From the cell containing the given text, extract its center point as (X, Y) coordinate. 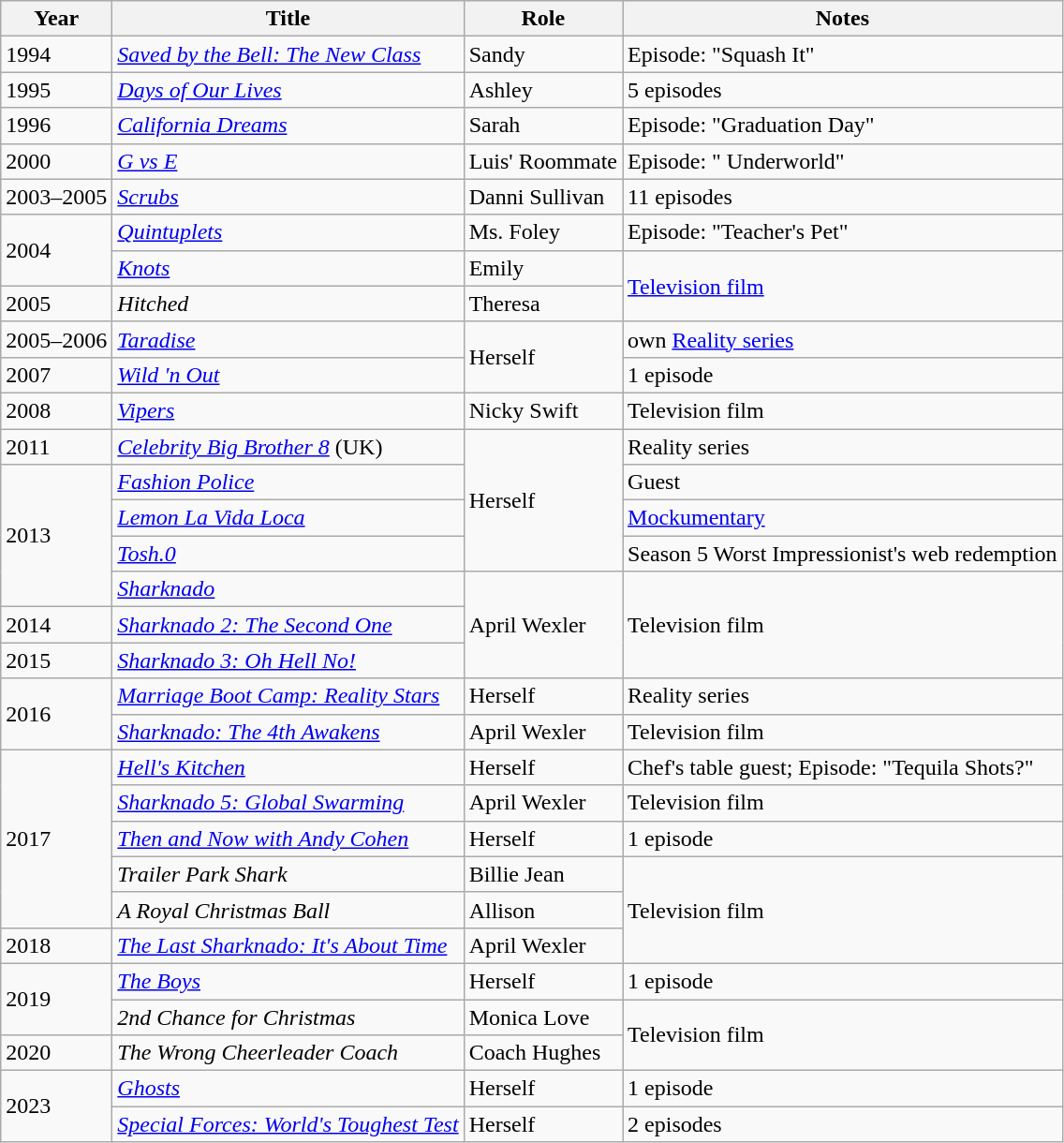
Taradise (288, 339)
Vipers (288, 410)
The Wrong Cheerleader Coach (288, 1053)
G vs E (288, 161)
2023 (56, 1106)
2018 (56, 945)
Guest (843, 482)
Wild 'n Out (288, 375)
Marriage Boot Camp: Reality Stars (288, 696)
Emily (543, 268)
Role (543, 19)
2014 (56, 625)
Knots (288, 268)
Allison (543, 910)
Fashion Police (288, 482)
Season 5 Worst Impressionist's web redemption (843, 554)
Sharknado 5: Global Swarming (288, 803)
1994 (56, 54)
Then and Now with Andy Cohen (288, 839)
Sharknado 2: The Second One (288, 625)
2008 (56, 410)
2003–2005 (56, 197)
Year (56, 19)
Trailer Park Shark (288, 874)
2004 (56, 250)
Coach Hughes (543, 1053)
Scrubs (288, 197)
2019 (56, 999)
Episode: " Underworld" (843, 161)
2 episodes (843, 1124)
Monica Love (543, 1017)
Tosh.0 (288, 554)
Billie Jean (543, 874)
Danni Sullivan (543, 197)
The Last Sharknado: It's About Time (288, 945)
1996 (56, 126)
Chef's table guest; Episode: "Tequila Shots?" (843, 767)
Saved by the Bell: The New Class (288, 54)
Notes (843, 19)
California Dreams (288, 126)
2017 (56, 839)
Mockumentary (843, 518)
Sharknado (288, 589)
Episode: "Teacher's Pet" (843, 232)
Sarah (543, 126)
2020 (56, 1053)
1995 (56, 90)
2005 (56, 304)
Episode: "Squash It" (843, 54)
5 episodes (843, 90)
11 episodes (843, 197)
Ashley (543, 90)
Episode: "Graduation Day" (843, 126)
Nicky Swift (543, 410)
Days of Our Lives (288, 90)
Hitched (288, 304)
2015 (56, 661)
2011 (56, 447)
Sharknado: The 4th Awakens (288, 732)
Luis' Roommate (543, 161)
2000 (56, 161)
Celebrity Big Brother 8 (UK) (288, 447)
The Boys (288, 981)
Special Forces: World's Toughest Test (288, 1124)
Title (288, 19)
2007 (56, 375)
Sharknado 3: Oh Hell No! (288, 661)
own Reality series (843, 339)
Sandy (543, 54)
Quintuplets (288, 232)
Ghosts (288, 1089)
A Royal Christmas Ball (288, 910)
2005–2006 (56, 339)
Theresa (543, 304)
Lemon La Vida Loca (288, 518)
Hell's Kitchen (288, 767)
2016 (56, 714)
2013 (56, 536)
2nd Chance for Christmas (288, 1017)
Ms. Foley (543, 232)
